Pinpoint the cell where the given text exists, returning its [X, Y] midpoint coordinate. 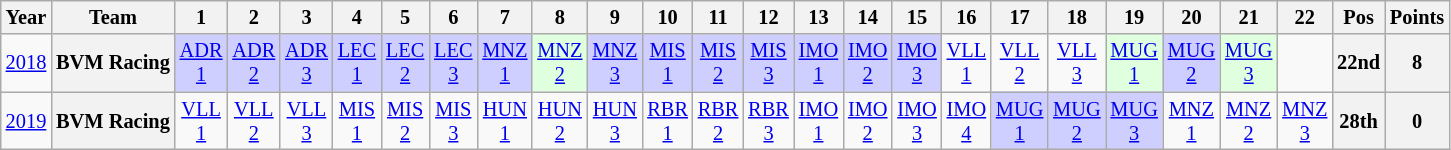
16 [966, 17]
LEC1 [357, 63]
15 [916, 17]
22 [1304, 17]
ADR1 [202, 63]
7 [504, 17]
2 [254, 17]
LEC3 [453, 63]
19 [1134, 17]
Points [1417, 17]
1 [202, 17]
Year [26, 17]
2019 [26, 121]
0 [1417, 121]
9 [614, 17]
HUN3 [614, 121]
20 [1192, 17]
3 [306, 17]
IMO4 [966, 121]
Pos [1358, 17]
18 [1076, 17]
17 [1020, 17]
14 [868, 17]
HUN1 [504, 121]
RBR2 [718, 121]
6 [453, 17]
22nd [1358, 63]
RBR3 [768, 121]
5 [405, 17]
28th [1358, 121]
RBR1 [667, 121]
12 [768, 17]
ADR2 [254, 63]
21 [1248, 17]
ADR3 [306, 63]
4 [357, 17]
HUN2 [560, 121]
2018 [26, 63]
Team [113, 17]
LEC2 [405, 63]
10 [667, 17]
11 [718, 17]
13 [818, 17]
